Extract the [X, Y] coordinate from the center of the cell holding the provided text.  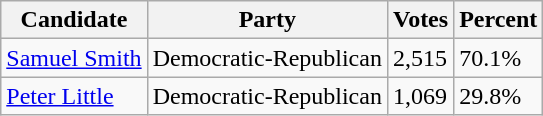
1,069 [420, 96]
70.1% [498, 58]
Samuel Smith [74, 58]
Votes [420, 20]
2,515 [420, 58]
Peter Little [74, 96]
Party [267, 20]
29.8% [498, 96]
Percent [498, 20]
Candidate [74, 20]
